Pinpoint the cell where the given text exists, returning its (X, Y) midpoint coordinate. 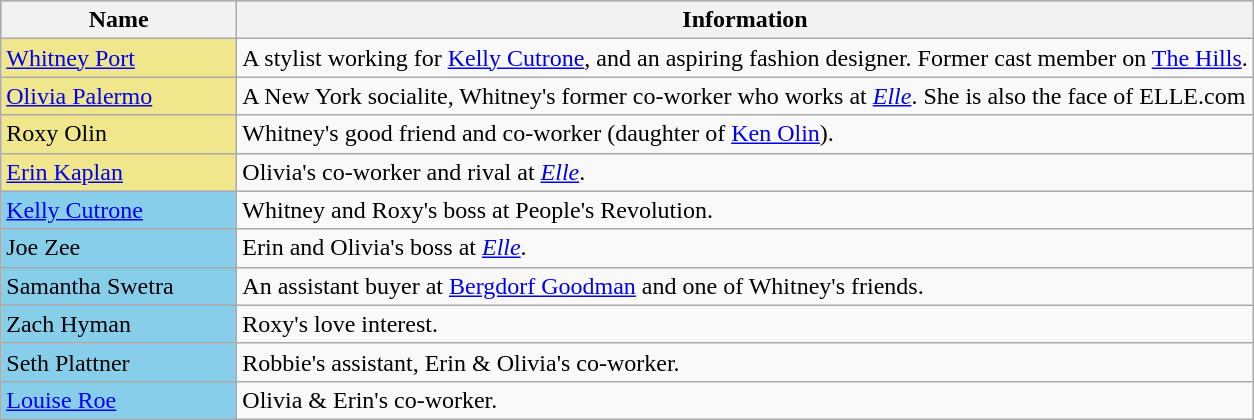
Whitney Port (119, 58)
Joe Zee (119, 248)
A stylist working for Kelly Cutrone, and an aspiring fashion designer. Former cast member on The Hills. (745, 58)
Name (119, 20)
Roxy's love interest. (745, 324)
Louise Roe (119, 400)
Seth Plattner (119, 362)
An assistant buyer at Bergdorf Goodman and one of Whitney's friends. (745, 286)
Information (745, 20)
Samantha Swetra (119, 286)
Erin and Olivia's boss at Elle. (745, 248)
Whitney's good friend and co-worker (daughter of Ken Olin). (745, 134)
Robbie's assistant, Erin & Olivia's co-worker. (745, 362)
Kelly Cutrone (119, 210)
Zach Hyman (119, 324)
Roxy Olin (119, 134)
Olivia & Erin's co-worker. (745, 400)
Olivia's co-worker and rival at Elle. (745, 172)
Olivia Palermo (119, 96)
Whitney and Roxy's boss at People's Revolution. (745, 210)
Erin Kaplan (119, 172)
A New York socialite, Whitney's former co-worker who works at Elle. She is also the face of ELLE.com (745, 96)
